Provide the (x, y) coordinate of the cell's center where the given text is located.  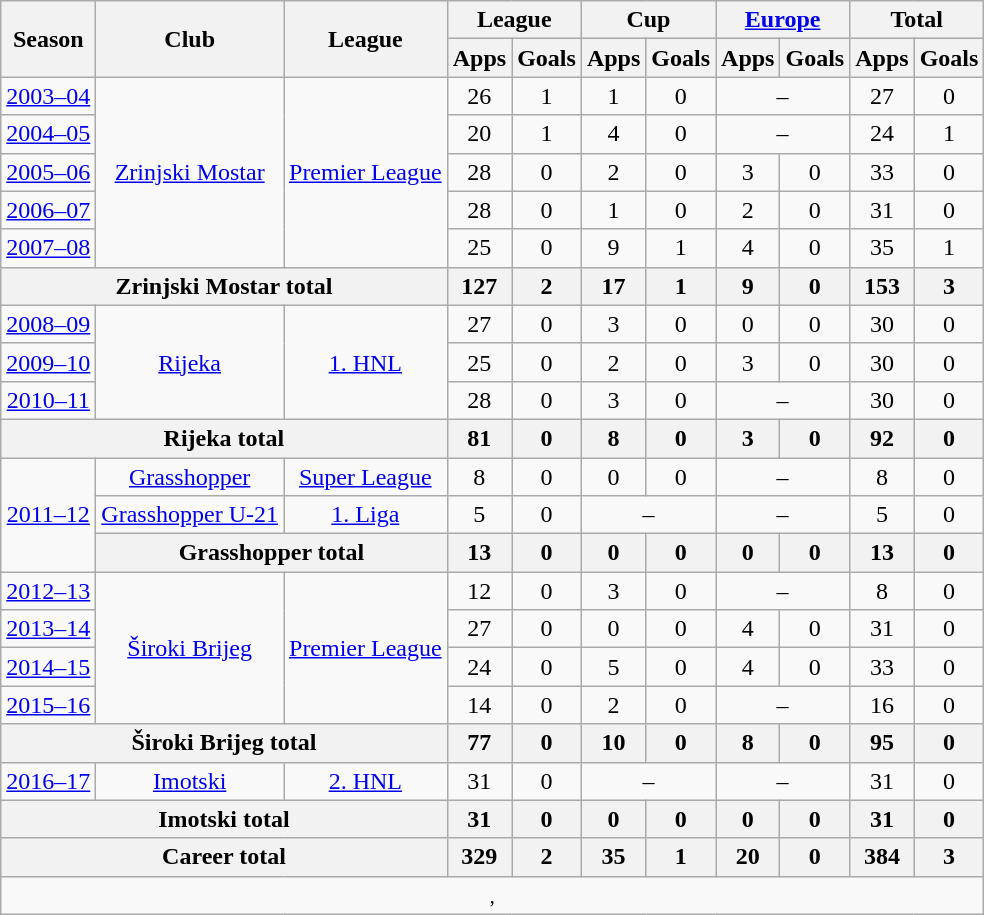
Grasshopper total (272, 553)
Europe (783, 20)
, (492, 895)
384 (882, 857)
Rijeka (190, 362)
26 (479, 96)
Rijeka total (224, 438)
2011–12 (48, 515)
Imotski total (224, 819)
2. HNL (366, 781)
14 (479, 705)
329 (479, 857)
2006–07 (48, 210)
2014–15 (48, 667)
Široki Brijeg total (224, 743)
Grasshopper U-21 (190, 515)
12 (479, 591)
Imotski (190, 781)
2016–17 (48, 781)
153 (882, 286)
2003–04 (48, 96)
77 (479, 743)
2004–05 (48, 134)
Zrinjski Mostar (190, 172)
1. HNL (366, 362)
2012–13 (48, 591)
2009–10 (48, 362)
127 (479, 286)
Zrinjski Mostar total (224, 286)
81 (479, 438)
2005–06 (48, 172)
Total (917, 20)
Season (48, 39)
2010–11 (48, 400)
2007–08 (48, 248)
1. Liga (366, 515)
17 (613, 286)
Cup (648, 20)
10 (613, 743)
Career total (224, 857)
Club (190, 39)
2008–09 (48, 324)
Grasshopper (190, 477)
Super League (366, 477)
2015–16 (48, 705)
Široki Brijeg (190, 648)
2013–14 (48, 629)
16 (882, 705)
95 (882, 743)
92 (882, 438)
